Capture the cell that displays the provided text and extract its (X, Y) central coordinate. 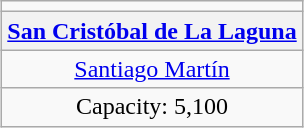
Capacity: 5,100 (152, 107)
San Cristóbal de La Laguna (152, 31)
Santiago Martín (152, 69)
